Find where the given text appears and provide that cell's center as [x, y] coordinate. 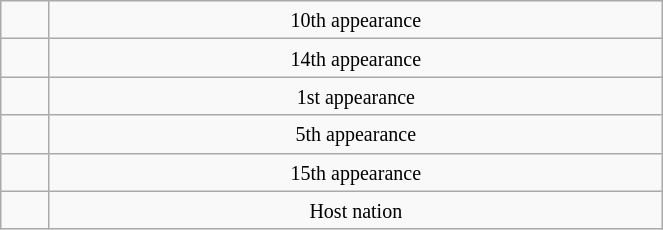
14th appearance [356, 58]
15th appearance [356, 172]
10th appearance [356, 20]
5th appearance [356, 134]
1st appearance [356, 96]
Host nation [356, 210]
